Locate the cell with the specified text and output its [x, y] center coordinate. 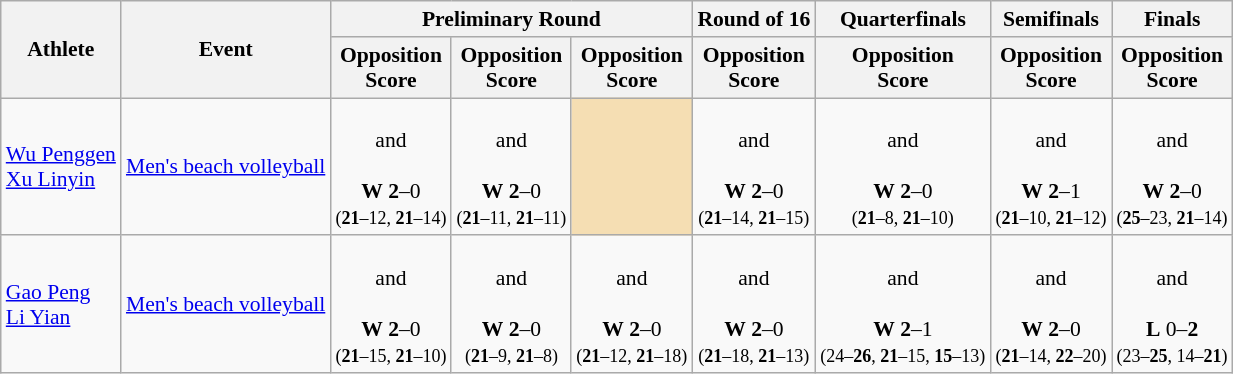
Event [226, 50]
andW 2–0(21–12, 21–18) [632, 305]
Semifinals [1050, 19]
andW 2–0(21–11, 21–11) [511, 167]
Finals [1172, 19]
Quarterfinals [902, 19]
Wu Penggen Xu Linyin [61, 167]
andW 2–0(21–15, 21–10) [390, 305]
andW 2–0(21–18, 21–13) [754, 305]
andL 0–2(23–25, 14–21) [1172, 305]
andW 2–0(21–14, 22–20) [1050, 305]
andW 2–0(21–14, 21–15) [754, 167]
Round of 16 [754, 19]
Gao Peng Li Yian [61, 305]
andW 2–0(21–9, 21–8) [511, 305]
andW 2–1(21–10, 21–12) [1050, 167]
andW 2–0(25–23, 21–14) [1172, 167]
Athlete [61, 50]
andW 2–0(21–12, 21–14) [390, 167]
andW 2–1(24–26, 21–15, 15–13) [902, 305]
andW 2–0(21–8, 21–10) [902, 167]
Preliminary Round [511, 19]
